Determine the (X, Y) coordinate at the center of the cell enclosing the given text.  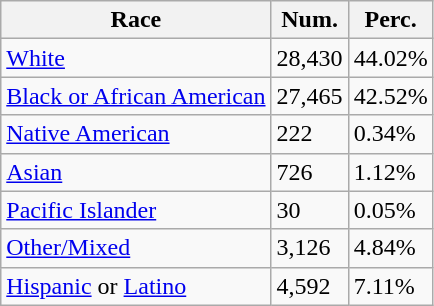
Other/Mixed (136, 248)
1.12% (390, 172)
Num. (310, 20)
Race (136, 20)
28,430 (310, 58)
Native American (136, 134)
0.34% (390, 134)
30 (310, 210)
4.84% (390, 248)
Asian (136, 172)
White (136, 58)
Black or African American (136, 96)
7.11% (390, 286)
3,126 (310, 248)
0.05% (390, 210)
222 (310, 134)
27,465 (310, 96)
4,592 (310, 286)
42.52% (390, 96)
726 (310, 172)
Pacific Islander (136, 210)
Hispanic or Latino (136, 286)
44.02% (390, 58)
Perc. (390, 20)
